Return the [x, y] coordinate for the center point of the cell that contains the specified text.  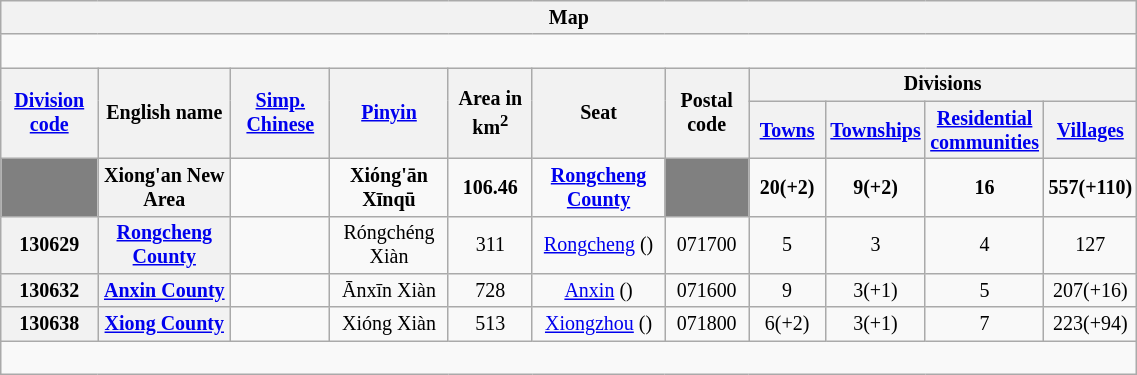
Simp. Chinese [280, 114]
Villages [1090, 130]
7 [984, 324]
Ānxīn Xiàn [389, 290]
130638 [50, 324]
071600 [707, 290]
English name [164, 114]
Area in km2 [490, 114]
Towns [788, 130]
9 [788, 290]
20(+2) [788, 188]
Xiong County [164, 324]
Xióng'ān Xīnqū [389, 188]
6(+2) [788, 324]
Xiongzhou () [598, 324]
106.46 [490, 188]
071800 [707, 324]
311 [490, 244]
9(+2) [876, 188]
Xióng Xiàn [389, 324]
Róngchéng Xiàn [389, 244]
071700 [707, 244]
130632 [50, 290]
Division code [50, 114]
Townships [876, 130]
Postal code [707, 114]
Xiong'an New Area [164, 188]
557(+110) [1090, 188]
513 [490, 324]
4 [984, 244]
130629 [50, 244]
207(+16) [1090, 290]
127 [1090, 244]
728 [490, 290]
223(+94) [1090, 324]
Map [569, 18]
Pinyin [389, 114]
Rongcheng () [598, 244]
16 [984, 188]
Anxin () [598, 290]
Seat [598, 114]
3 [876, 244]
Residential communities [984, 130]
Divisions [943, 84]
Anxin County [164, 290]
